For the text-containing cell, return its midpoint in (x, y) coordinate format. 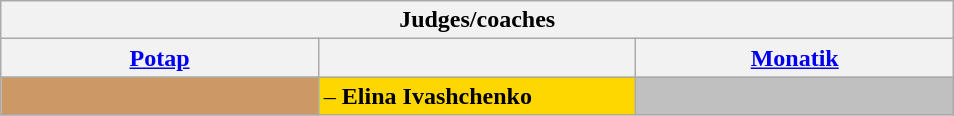
Potap (160, 58)
Judges/coaches (478, 20)
– Elina Ivashchenko (477, 96)
Monatik (795, 58)
